Return the [x, y] coordinate for the center point of the cell that contains the specified text.  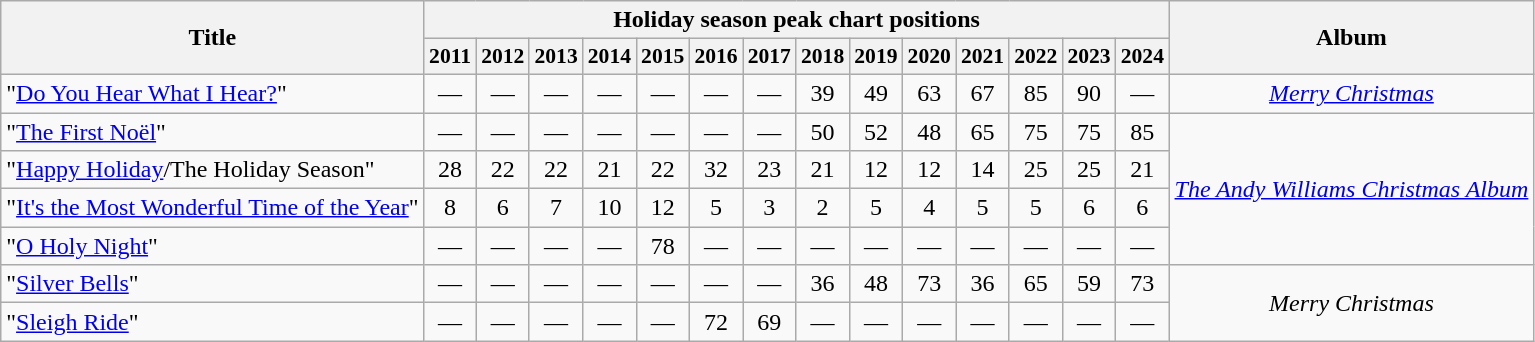
2 [822, 208]
67 [982, 93]
2015 [662, 57]
50 [822, 131]
2019 [876, 57]
23 [770, 170]
32 [716, 170]
8 [450, 208]
59 [1088, 284]
"Happy Holiday/The Holiday Season" [212, 170]
78 [662, 246]
2021 [982, 57]
69 [770, 322]
"Silver Bells" [212, 284]
"Do You Hear What I Hear?" [212, 93]
Album [1352, 38]
2020 [930, 57]
63 [930, 93]
2011 [450, 57]
"O Holy Night" [212, 246]
"Sleigh Ride" [212, 322]
7 [556, 208]
2014 [610, 57]
10 [610, 208]
3 [770, 208]
The Andy Williams Christmas Album [1352, 188]
4 [930, 208]
2013 [556, 57]
39 [822, 93]
2012 [502, 57]
2017 [770, 57]
52 [876, 131]
14 [982, 170]
49 [876, 93]
28 [450, 170]
"The First Noël" [212, 131]
"It's the Most Wonderful Time of the Year" [212, 208]
2023 [1088, 57]
72 [716, 322]
Title [212, 38]
2018 [822, 57]
2016 [716, 57]
2024 [1142, 57]
2022 [1036, 57]
Holiday season peak chart positions [796, 20]
90 [1088, 93]
